Detect which cell encompasses the target text, then output its (X, Y) center coordinate. 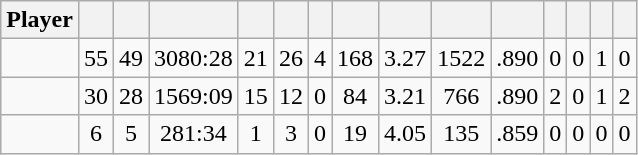
1522 (462, 58)
.859 (518, 134)
3080:28 (194, 58)
6 (96, 134)
Player (40, 20)
12 (290, 96)
55 (96, 58)
3 (290, 134)
5 (132, 134)
281:34 (194, 134)
168 (356, 58)
4.05 (406, 134)
84 (356, 96)
1569:09 (194, 96)
4 (320, 58)
19 (356, 134)
3.27 (406, 58)
26 (290, 58)
49 (132, 58)
3.21 (406, 96)
15 (256, 96)
21 (256, 58)
766 (462, 96)
30 (96, 96)
135 (462, 134)
28 (132, 96)
